Return the (X, Y) coordinate for the center point of the cell that contains the specified text.  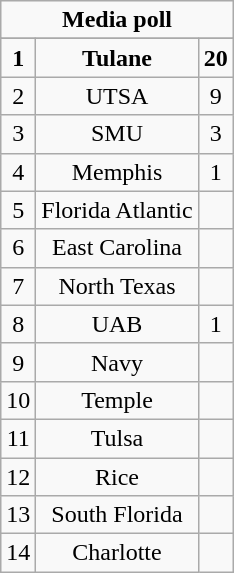
14 (18, 553)
7 (18, 286)
Tulsa (117, 438)
13 (18, 515)
Tulane (117, 58)
6 (18, 248)
12 (18, 477)
Florida Atlantic (117, 210)
SMU (117, 134)
UAB (117, 324)
UTSA (117, 96)
20 (216, 58)
Navy (117, 362)
8 (18, 324)
5 (18, 210)
North Texas (117, 286)
Media poll (117, 20)
Temple (117, 400)
South Florida (117, 515)
2 (18, 96)
East Carolina (117, 248)
4 (18, 172)
Charlotte (117, 553)
10 (18, 400)
Memphis (117, 172)
11 (18, 438)
Rice (117, 477)
